Detect which cell encompasses the target text, then output its [X, Y] center coordinate. 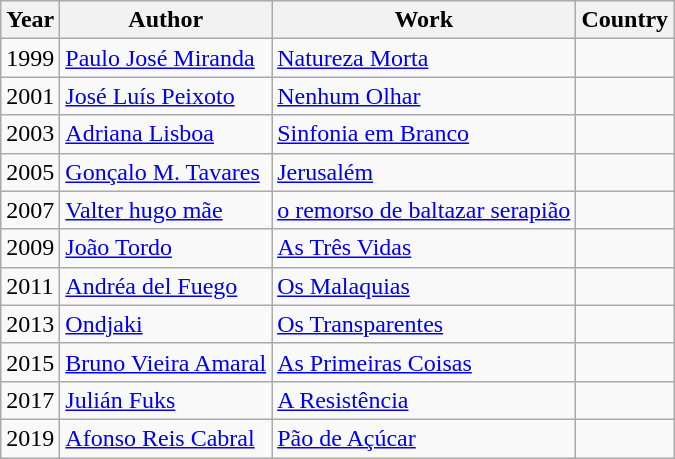
2011 [30, 286]
o remorso de baltazar serapião [424, 210]
2013 [30, 324]
2017 [30, 400]
2009 [30, 248]
2003 [30, 134]
1999 [30, 58]
Valter hugo mãe [166, 210]
José Luís Peixoto [166, 96]
João Tordo [166, 248]
As Primeiras Coisas [424, 362]
As Três Vidas [424, 248]
Pão de Açúcar [424, 438]
Andréa del Fuego [166, 286]
Year [30, 20]
Author [166, 20]
Adriana Lisboa [166, 134]
Sinfonia em Branco [424, 134]
Os Malaquias [424, 286]
Julián Fuks [166, 400]
Nenhum Olhar [424, 96]
2015 [30, 362]
Gonçalo M. Tavares [166, 172]
Os Transparentes [424, 324]
Work [424, 20]
Jerusalém [424, 172]
Natureza Morta [424, 58]
2007 [30, 210]
A Resistência [424, 400]
Afonso Reis Cabral [166, 438]
Bruno Vieira Amaral [166, 362]
2001 [30, 96]
2005 [30, 172]
Ondjaki [166, 324]
2019 [30, 438]
Paulo José Miranda [166, 58]
Country [625, 20]
